Extract the (x, y) coordinate from the center of the cell holding the provided text.  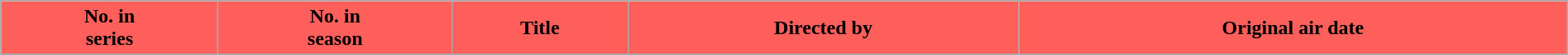
No. inseason (335, 28)
Original air date (1293, 28)
No. inseries (109, 28)
Title (539, 28)
Directed by (823, 28)
